Return the [X, Y] coordinate for the center point of the cell that contains the specified text.  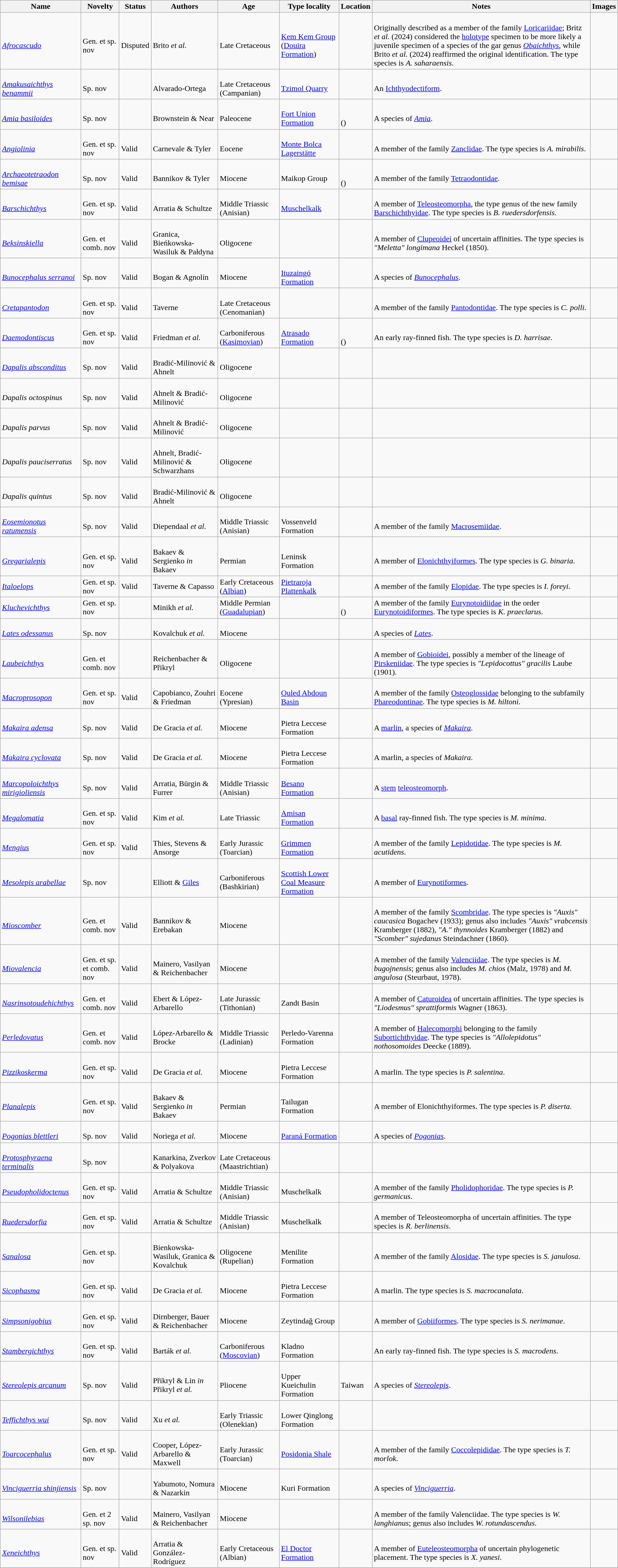
A member of Clupeoidei of uncertain affinities. The type species is "Meletta" longimana Heckel (1850). [481, 239]
Taverne [184, 303]
Monte Bolca Lagerstätte [309, 144]
Scottish Lower Coal Measure Formation [309, 878]
Cretapantodon [41, 303]
Afrocascudo [41, 41]
Late Jurassic (Tithonian) [249, 999]
A member of the family Pholidophoridae. The type species is P. germanicus. [481, 1187]
Angiolinia [41, 144]
Carboniferous (Moscovian) [249, 1346]
Name [41, 7]
A member of the family Valenciidae. The type species is M. bugojnensis; genus also includes M. chios (Malz, 1978) and M. angulosa (Steurbaut, 1978). [481, 964]
Macroprosopon [41, 693]
A stem teleosteomorph. [481, 783]
Reichenbacher & Přikryl [184, 659]
Posidonia Shale [309, 1450]
Granica, Bieńkowska-Wasiluk & Pałdyna [184, 239]
Brito et al. [184, 41]
Laubeichthys [41, 659]
López-Arbarello & Brocke [184, 1033]
Yabumoto, Nomura & Nazarkin [184, 1484]
Disputed [135, 41]
Perledovatus [41, 1033]
A member of Teleosteomorpha, the type genus of the new family Barschichthyidae. The type species is B. ruedersdorfensis. [481, 204]
Menilite Formation [309, 1252]
Minikh et al. [184, 608]
Stereolepis arcanum [41, 1381]
Kem Kem Group(Douira Formation) [309, 41]
Pogonias blettleri [41, 1132]
Eosemionotus ratumensis [41, 522]
Ruedersdorfia [41, 1217]
Taiwan [356, 1381]
Early Triassic (Olenekian) [249, 1415]
Carboniferous (Kasimovian) [249, 333]
A member of the family Alosidae. The type species is S. janulosa. [481, 1252]
Leninsk Formation [309, 556]
Tzimol Quarry [309, 84]
Nasrinsotoudehichthys [41, 999]
Xu et al. [184, 1415]
Zeytindağ Group [309, 1316]
Paraná Formation [309, 1132]
Friedman et al. [184, 333]
Zandt Basin [309, 999]
Late Cretaceous (Maastrichtian) [249, 1157]
A member of the family Coccolepididae. The type species is T. morlok. [481, 1450]
Dapalis parvus [41, 423]
Perledo-Varenna Formation [309, 1033]
Pietraroja Plattenkalk [309, 586]
A species of Bunocephalus. [481, 273]
Ituzaingó Formation [309, 273]
A member of Teleosteomorpha of uncertain affinities. The type species is R. berlinensis. [481, 1217]
Status [135, 7]
Eocene (Ypresian) [249, 693]
A member of Caturoidea of uncertain affinities. The type species is "Liodesmus" sprattiformis Wagner (1863). [481, 999]
Amia basiloides [41, 114]
A member of the family Elopidae. The type species is I. foreyi. [481, 586]
Dapalis quintus [41, 492]
Xeneichthys [41, 1549]
An Ichthyodectiform. [481, 84]
Late Cretaceous [249, 41]
Thies, Stevens & Ansorge [184, 843]
Toarcocephalus [41, 1450]
Upper Kueichulin Formation [309, 1381]
Amakusaichthys benammii [41, 84]
A member of Eurynotiformes. [481, 878]
Mioscomber [41, 921]
Bannikov & Erebakan [184, 921]
Alvarado-Ortega [184, 84]
Middle Triassic (Ladinian) [249, 1033]
Authors [184, 7]
Lower Qinglong Formation [309, 1415]
Wilsonilebias [41, 1514]
Ebert & López-Arbarello [184, 999]
A species of Lates. [481, 629]
Lates odessanus [41, 629]
Sicophasma [41, 1286]
Carboniferous (Bashkirian) [249, 878]
Beksinskiella [41, 239]
A member of the family Osteoglossidae belonging to the subfamily Phareodontinae. The type species is M. hiltoni. [481, 693]
Eocene [249, 144]
Kluchevichthys [41, 608]
Kovalchuk et al. [184, 629]
Novelty [100, 7]
Gen. et 2 sp. nov [100, 1514]
Miovalencia [41, 964]
Kim et al. [184, 813]
Location [356, 7]
A member of the family Pantodontidae. The type species is C. polli. [481, 303]
A member of Elonichthyiformes. The type species is P. diserta. [481, 1102]
Type locality [309, 7]
A member of the family Lepidotidae. The type species is M. acutidens. [481, 843]
Age [249, 7]
Brownstein & Near [184, 114]
An early ray-finned fish. The type species is S. macrodens. [481, 1346]
Makaira cyclovata [41, 753]
Late Triassic [249, 813]
A member of the family Valenciidae. The type species is W. langhianus; genus also includes W. rotundascendus. [481, 1514]
Marcopoloichthys mirigioliensis [41, 783]
Carnevale & Tyler [184, 144]
Pliocene [249, 1381]
Italoelops [41, 586]
A species of Pogonias. [481, 1132]
Capobianco, Zouhri & Friedman [184, 693]
Gregarialepis [41, 556]
Dapalis pauciserratus [41, 458]
Simpsonigobius [41, 1316]
Noriega et al. [184, 1132]
Barták et al. [184, 1346]
A marlin. The type species is P. salentina. [481, 1068]
Fort Union Formation [309, 114]
Elliott & Giles [184, 878]
Cooper, López-Arbarello & Maxwell [184, 1450]
Stambergichthys [41, 1346]
A member of the family Tetraodontidae. [481, 174]
Arratia, Bürgin & Furrer [184, 783]
Tailugan Formation [309, 1102]
Middle Permian (Guadalupian) [249, 608]
El Doctor Formation [309, 1549]
Late Cretaceous (Campanian) [249, 84]
A species of Stereolepis. [481, 1381]
Oligocene (Rupelian) [249, 1252]
Paleocene [249, 114]
Maikop Group [309, 174]
Taverne & Capasso [184, 586]
A species of Vinciguerria. [481, 1484]
Vossenveld Formation [309, 522]
Diependaal et al. [184, 522]
Bannikov & Tyler [184, 174]
Besano Formation [309, 783]
Ouled Abdoun Basin [309, 693]
Kladno Formation [309, 1346]
Kanarkina, Zverkov & Polyakova [184, 1157]
Pizzikoskerma [41, 1068]
A species of Amia. [481, 114]
Pseudopholidoctenus [41, 1187]
Makaira adensa [41, 723]
Vinciguerria shinjiensis [41, 1484]
Amisan Formation [309, 813]
Late Cretaceous (Cenomanian) [249, 303]
A member of Halecomorphi belonging to the family Subortichthyidae. The type species is "Allolepidotus" nothosomoides Deecke (1889). [481, 1033]
Images [604, 7]
Bogan & Agnolín [184, 273]
Megalomatia [41, 813]
Kuri Formation [309, 1484]
Archaeotetraodon bemisae [41, 174]
Dapalis absconditus [41, 363]
Barschichthys [41, 204]
Přikryl & Lin in Přikryl et al. [184, 1381]
Mengius [41, 843]
An early ray-finned fish. The type species is D. harrisae. [481, 333]
Planalepis [41, 1102]
Mesolepis arabellae [41, 878]
Notes [481, 7]
Bienkowska-Wasiluk, Granica & Kovalchuk [184, 1252]
Arratia & González-Rodríguez [184, 1549]
A marlin. The type species is S. macrocanalata. [481, 1286]
Protosphyraena terminalis [41, 1157]
Teffichthys wui [41, 1415]
A member of the family Eurynotoidiidae in the order Eurynotoidiformes. The type species is K. praeclarus. [481, 608]
Bunocephalus serranoi [41, 273]
A member of the family Macrosemiidae. [481, 522]
Daemodontiscus [41, 333]
Grimmen Formation [309, 843]
Dirnberger, Bauer & Reichenbacher [184, 1316]
Sanalosa [41, 1252]
A member of the family Zanclidae. The type species is A. mirabilis. [481, 144]
A member of Gobioidei, possibly a member of the lineage of Pirskeniidae. The type species is "Lepidocottus" gracilis Laube (1901). [481, 659]
A member of Gobiiformes. The type species is S. nerimanae. [481, 1316]
Gen. et sp. et comb. nov [100, 964]
Dapalis octospinus [41, 393]
A member of Elonichthyiformes. The type species is G. binaria. [481, 556]
A basal ray-finned fish. The type species is M. minima. [481, 813]
Atrasado Formation [309, 333]
A member of Euteleosteomorpha of uncertain phylogenetic placement. The type species is X. yanesi. [481, 1549]
Ahnelt, Bradić-Milinović & Schwarzhans [184, 458]
